For the text-containing cell, return its midpoint in (X, Y) coordinate format. 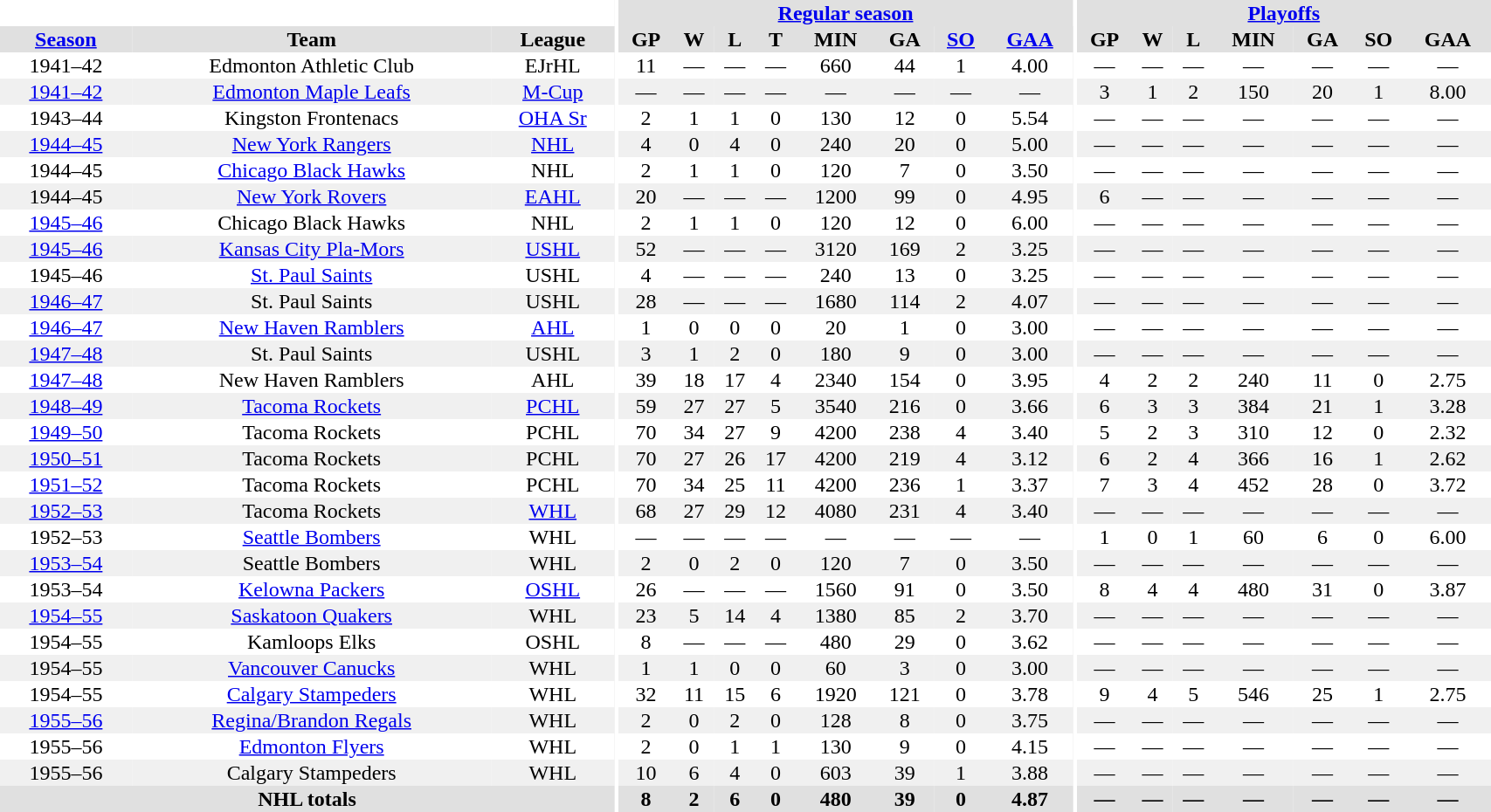
2340 (835, 380)
231 (905, 511)
21 (1322, 406)
1380 (835, 616)
216 (905, 406)
3.88 (1030, 773)
4.95 (1030, 196)
4.15 (1030, 747)
4080 (835, 511)
3.87 (1448, 589)
Team (312, 39)
1200 (835, 196)
5.54 (1030, 118)
1951–52 (66, 485)
310 (1254, 432)
Regina/Brandon Regals (312, 720)
32 (646, 694)
366 (1254, 458)
Season (66, 39)
238 (905, 432)
Edmonton Flyers (312, 747)
546 (1254, 694)
OHA Sr (553, 118)
384 (1254, 406)
603 (835, 773)
Edmonton Athletic Club (312, 65)
3.70 (1030, 616)
1560 (835, 589)
EJrHL (553, 65)
3.75 (1030, 720)
3120 (835, 249)
Playoffs (1284, 13)
3.28 (1448, 406)
2.32 (1448, 432)
23 (646, 616)
52 (646, 249)
660 (835, 65)
3.95 (1030, 380)
1680 (835, 301)
4.07 (1030, 301)
85 (905, 616)
91 (905, 589)
NHL totals (307, 799)
3.62 (1030, 642)
Saskatoon Quakers (312, 616)
3.78 (1030, 694)
452 (1254, 485)
3540 (835, 406)
2.62 (1448, 458)
4.87 (1030, 799)
New York Rovers (312, 196)
44 (905, 65)
180 (835, 354)
Vancouver Canucks (312, 668)
3.72 (1448, 485)
3.66 (1030, 406)
31 (1322, 589)
1943–44 (66, 118)
Kansas City Pla-Mors (312, 249)
1920 (835, 694)
18 (694, 380)
10 (646, 773)
169 (905, 249)
236 (905, 485)
128 (835, 720)
1950–51 (66, 458)
99 (905, 196)
Kingston Frontenacs (312, 118)
1949–50 (66, 432)
68 (646, 511)
1948–49 (66, 406)
T (776, 39)
Kelowna Packers (312, 589)
M-Cup (553, 92)
8.00 (1448, 92)
5.00 (1030, 144)
EAHL (553, 196)
Edmonton Maple Leafs (312, 92)
13 (905, 275)
150 (1254, 92)
59 (646, 406)
League (553, 39)
219 (905, 458)
121 (905, 694)
3.37 (1030, 485)
15 (735, 694)
4.00 (1030, 65)
14 (735, 616)
Kamloops Elks (312, 642)
Regular season (846, 13)
3.12 (1030, 458)
154 (905, 380)
16 (1322, 458)
New York Rangers (312, 144)
114 (905, 301)
